From the cell containing the given text, extract its center point as (X, Y) coordinate. 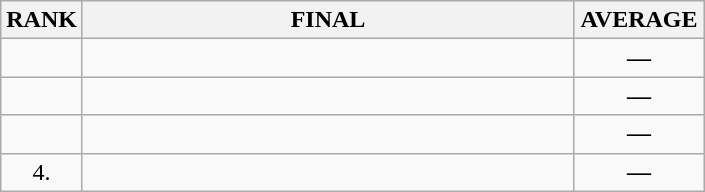
RANK (42, 20)
AVERAGE (640, 20)
FINAL (328, 20)
4. (42, 172)
